Determine the [X, Y] coordinate at the center of the cell enclosing the given text.  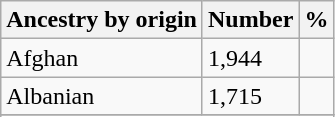
1,715 [250, 96]
Ancestry by origin [102, 20]
Afghan [102, 58]
1,944 [250, 58]
Number [250, 20]
Albanian [102, 96]
% [316, 20]
